Search for the cell housing the specified text and yield its [x, y] center coordinate. 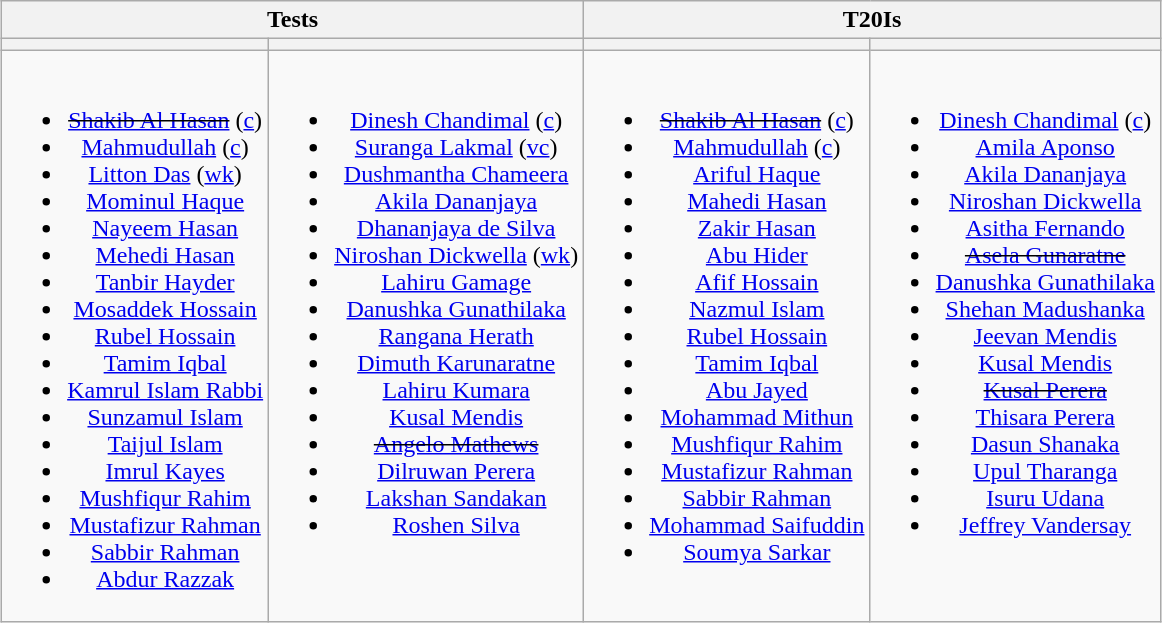
Tests [293, 20]
T20Is [872, 20]
